Locate the cell with the specified text and output its (x, y) center coordinate. 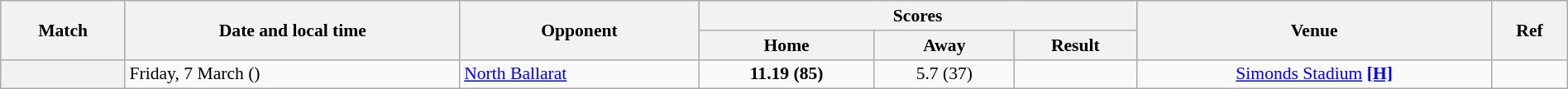
Scores (918, 16)
Simonds Stadium [H] (1313, 74)
Away (944, 45)
11.19 (85) (787, 74)
5.7 (37) (944, 74)
Friday, 7 March () (293, 74)
Date and local time (293, 30)
Match (63, 30)
Home (787, 45)
Result (1075, 45)
Opponent (579, 30)
Venue (1313, 30)
Ref (1530, 30)
North Ballarat (579, 74)
